Provide the [X, Y] coordinate of the cell's center where the given text is located.  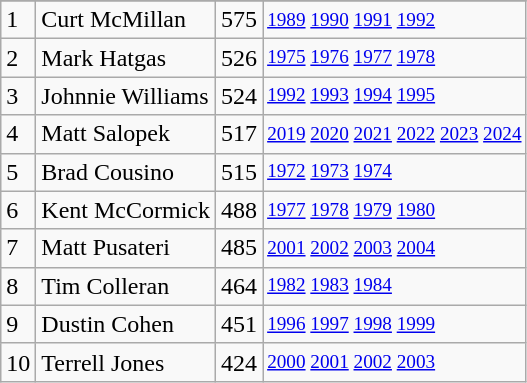
485 [240, 248]
9 [18, 324]
1 [18, 20]
10 [18, 362]
Tim Colleran [126, 286]
517 [240, 134]
451 [240, 324]
2 [18, 58]
1972 1973 1974 [395, 172]
2019 2020 2021 2022 2023 2024 [395, 134]
6 [18, 210]
526 [240, 58]
Matt Salopek [126, 134]
1975 1976 1977 1978 [395, 58]
1982 1983 1984 [395, 286]
7 [18, 248]
524 [240, 96]
1989 1990 1991 1992 [395, 20]
2000 2001 2002 2003 [395, 362]
1996 1997 1998 1999 [395, 324]
Johnnie Williams [126, 96]
1992 1993 1994 1995 [395, 96]
488 [240, 210]
Brad Cousino [126, 172]
575 [240, 20]
Kent McCormick [126, 210]
Terrell Jones [126, 362]
Curt McMillan [126, 20]
464 [240, 286]
1977 1978 1979 1980 [395, 210]
Dustin Cohen [126, 324]
8 [18, 286]
Mark Hatgas [126, 58]
2001 2002 2003 2004 [395, 248]
424 [240, 362]
3 [18, 96]
4 [18, 134]
Matt Pusateri [126, 248]
5 [18, 172]
515 [240, 172]
